Extract the (x, y) coordinate from the center of the cell holding the provided text.  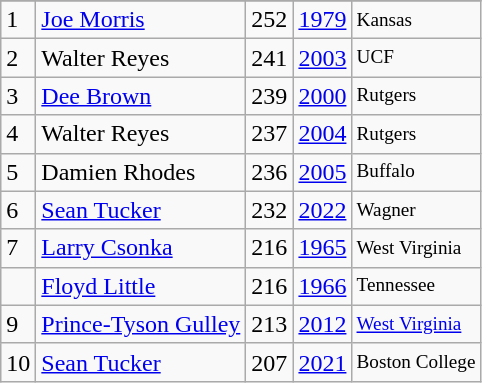
1966 (322, 286)
9 (18, 324)
2000 (322, 96)
Prince-Tyson Gulley (141, 324)
UCF (416, 58)
1 (18, 20)
232 (270, 210)
Joe Morris (141, 20)
236 (270, 172)
239 (270, 96)
5 (18, 172)
2021 (322, 362)
2003 (322, 58)
213 (270, 324)
Larry Csonka (141, 248)
2005 (322, 172)
Damien Rhodes (141, 172)
7 (18, 248)
2004 (322, 134)
Boston College (416, 362)
241 (270, 58)
207 (270, 362)
Tennessee (416, 286)
6 (18, 210)
Kansas (416, 20)
2022 (322, 210)
2 (18, 58)
252 (270, 20)
Floyd Little (141, 286)
1979 (322, 20)
10 (18, 362)
3 (18, 96)
Wagner (416, 210)
4 (18, 134)
Buffalo (416, 172)
1965 (322, 248)
237 (270, 134)
Dee Brown (141, 96)
2012 (322, 324)
